Pinpoint the cell where the given text exists, returning its [X, Y] midpoint coordinate. 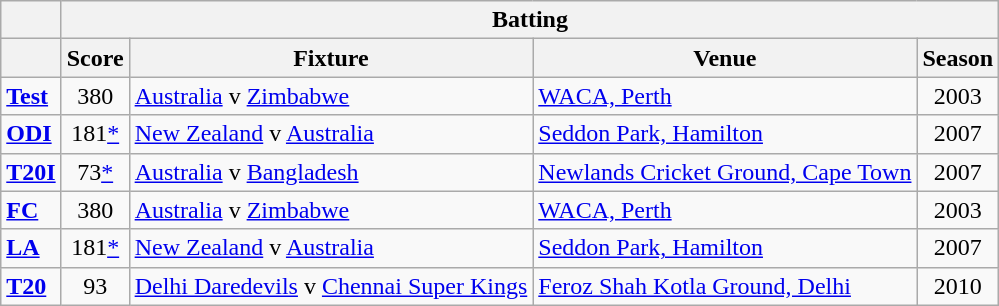
73* [95, 172]
Newlands Cricket Ground, Cape Town [725, 172]
FC [31, 210]
Test [31, 96]
Venue [725, 58]
Feroz Shah Kotla Ground, Delhi [725, 286]
Australia v Bangladesh [331, 172]
Score [95, 58]
Fixture [331, 58]
T20I [31, 172]
Batting [530, 20]
LA [31, 248]
Delhi Daredevils v Chennai Super Kings [331, 286]
Season [958, 58]
2010 [958, 286]
ODI [31, 134]
T20 [31, 286]
93 [95, 286]
